Output the [X, Y] coordinate of the center of the cell containing the given text.  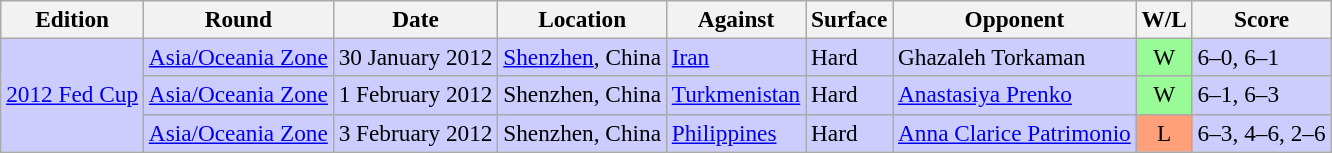
30 January 2012 [416, 57]
Edition [72, 19]
Date [416, 19]
3 February 2012 [416, 133]
1 February 2012 [416, 95]
6–0, 6–1 [1262, 57]
Opponent [1014, 19]
Anna Clarice Patrimonio [1014, 133]
Surface [850, 19]
Iran [736, 57]
Philippines [736, 133]
2012 Fed Cup [72, 94]
Turkmenistan [736, 95]
L [1164, 133]
Score [1262, 19]
Round [238, 19]
W/L [1164, 19]
Anastasiya Prenko [1014, 95]
6–1, 6–3 [1262, 95]
Location [582, 19]
6–3, 4–6, 2–6 [1262, 133]
Ghazaleh Torkaman [1014, 57]
Against [736, 19]
